Find where the given text appears and provide that cell's center as [X, Y] coordinate. 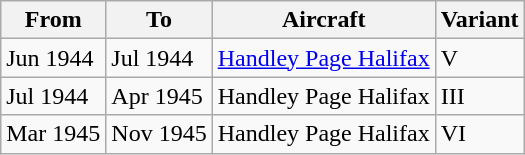
Jun 1944 [54, 58]
Apr 1945 [159, 96]
Aircraft [324, 20]
From [54, 20]
VI [480, 134]
Mar 1945 [54, 134]
Variant [480, 20]
V [480, 58]
To [159, 20]
III [480, 96]
Nov 1945 [159, 134]
